Locate the cell with the specified text and output its (X, Y) center coordinate. 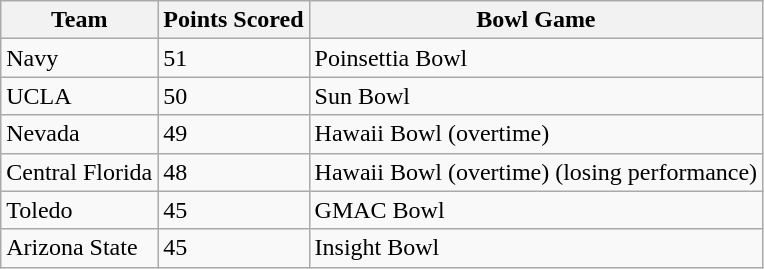
Central Florida (80, 172)
Toledo (80, 210)
Hawaii Bowl (overtime) (536, 134)
Navy (80, 58)
Points Scored (234, 20)
Poinsettia Bowl (536, 58)
Arizona State (80, 248)
48 (234, 172)
Team (80, 20)
Bowl Game (536, 20)
UCLA (80, 96)
51 (234, 58)
50 (234, 96)
GMAC Bowl (536, 210)
Insight Bowl (536, 248)
49 (234, 134)
Nevada (80, 134)
Hawaii Bowl (overtime) (losing performance) (536, 172)
Sun Bowl (536, 96)
